For the text-containing cell, return its midpoint in (x, y) coordinate format. 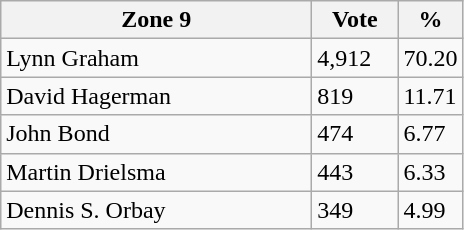
70.20 (430, 58)
4.99 (430, 210)
% (430, 20)
Dennis S. Orbay (156, 210)
819 (355, 96)
11.71 (430, 96)
6.77 (430, 134)
Lynn Graham (156, 58)
Zone 9 (156, 20)
Martin Drielsma (156, 172)
443 (355, 172)
349 (355, 210)
John Bond (156, 134)
6.33 (430, 172)
4,912 (355, 58)
Vote (355, 20)
David Hagerman (156, 96)
474 (355, 134)
